Find where the given text appears and provide that cell's center as [x, y] coordinate. 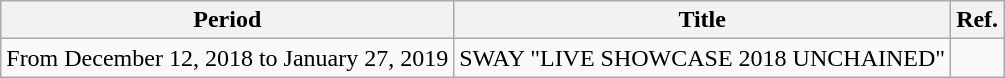
Period [228, 20]
From December 12, 2018 to January 27, 2019 [228, 58]
Ref. [978, 20]
SWAY "LIVE SHOWCASE 2018 UNCHAINED" [702, 58]
Title [702, 20]
